Output the (X, Y) coordinate of the center of the cell containing the given text.  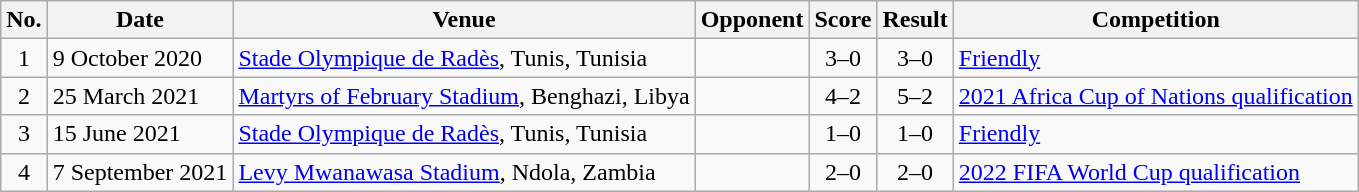
4 (24, 172)
9 October 2020 (140, 58)
Date (140, 20)
No. (24, 20)
Opponent (752, 20)
15 June 2021 (140, 134)
1 (24, 58)
Result (915, 20)
2 (24, 96)
Levy Mwanawasa Stadium, Ndola, Zambia (464, 172)
4–2 (843, 96)
Competition (1156, 20)
7 September 2021 (140, 172)
3 (24, 134)
2021 Africa Cup of Nations qualification (1156, 96)
Venue (464, 20)
2022 FIFA World Cup qualification (1156, 172)
25 March 2021 (140, 96)
Martyrs of February Stadium, Benghazi, Libya (464, 96)
5–2 (915, 96)
Score (843, 20)
